Identify which cell holds the provided text, then report its [x, y] central coordinate. 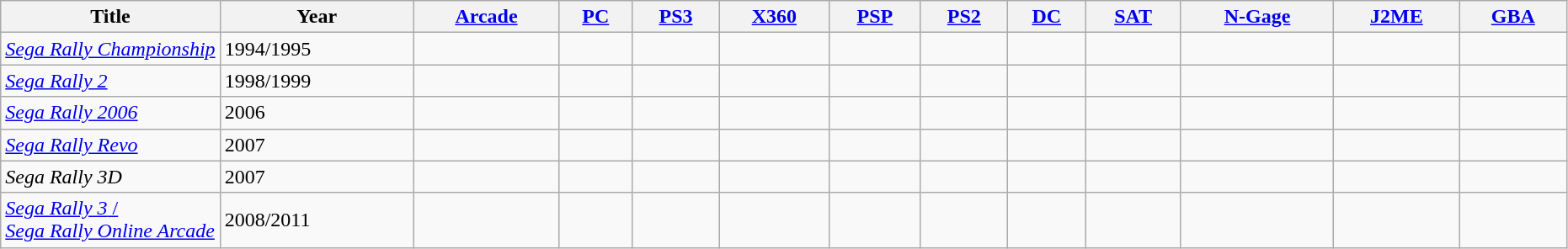
Sega Rally Championship [110, 49]
Sega Rally 3D [110, 177]
Year [317, 17]
Sega Rally 2006 [110, 113]
GBA [1513, 17]
PSP [874, 17]
Arcade [486, 17]
Sega Rally Revo [110, 145]
Sega Rally 2 [110, 81]
J2ME [1396, 17]
DC [1048, 17]
Sega Rally 3 / Sega Rally Online Arcade [110, 220]
Title [110, 17]
X360 [774, 17]
PS3 [675, 17]
2006 [317, 113]
PS2 [963, 17]
1994/1995 [317, 49]
N-Gage [1257, 17]
1998/1999 [317, 81]
2008/2011 [317, 220]
PC [596, 17]
SAT [1133, 17]
